Find where the given text appears and provide that cell's center as [X, Y] coordinate. 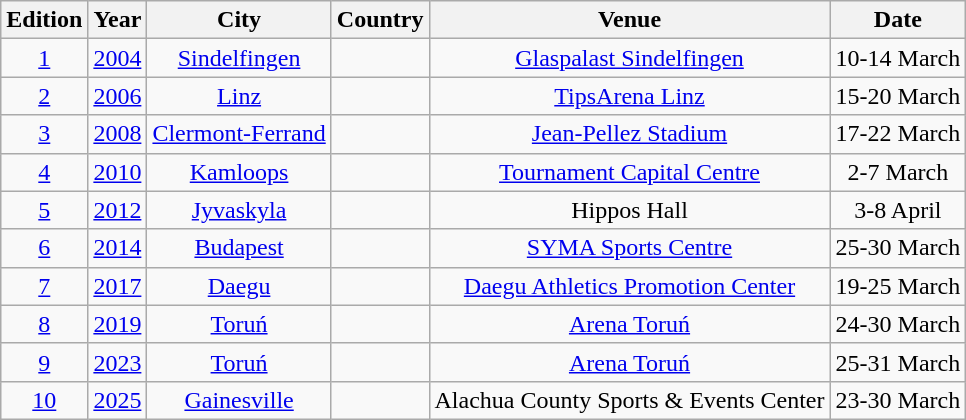
2 [44, 96]
SYMA Sports Centre [630, 248]
Budapest [239, 248]
25-30 March [898, 248]
3 [44, 134]
2006 [118, 96]
6 [44, 248]
Glaspalast Sindelfingen [630, 58]
Jyvaskyla [239, 210]
2017 [118, 286]
Daegu Athletics Promotion Center [630, 286]
2019 [118, 324]
19-25 March [898, 286]
Edition [44, 20]
Clermont-Ferrand [239, 134]
4 [44, 172]
Gainesville [239, 400]
10-14 March [898, 58]
Linz [239, 96]
2025 [118, 400]
Country [380, 20]
2010 [118, 172]
Hippos Hall [630, 210]
2023 [118, 362]
3-8 April [898, 210]
Sindelfingen [239, 58]
23-30 March [898, 400]
Alachua County Sports & Events Center [630, 400]
Date [898, 20]
Kamloops [239, 172]
2008 [118, 134]
2-7 March [898, 172]
9 [44, 362]
24-30 March [898, 324]
City [239, 20]
2014 [118, 248]
Tournament Capital Centre [630, 172]
Venue [630, 20]
1 [44, 58]
Jean-Pellez Stadium [630, 134]
Daegu [239, 286]
5 [44, 210]
8 [44, 324]
10 [44, 400]
7 [44, 286]
25-31 March [898, 362]
Year [118, 20]
15-20 March [898, 96]
TipsArena Linz [630, 96]
2012 [118, 210]
2004 [118, 58]
17-22 March [898, 134]
